Return (x, y) of the center of cell containing provided text 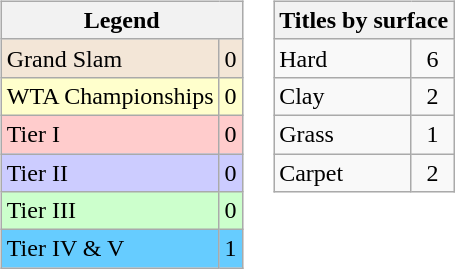
Clay (343, 96)
WTA Championships (110, 96)
Hard (343, 58)
6 (432, 58)
Legend (122, 20)
Grand Slam (110, 58)
Carpet (343, 173)
Titles by surface (364, 20)
Tier IV & V (110, 249)
Tier II (110, 173)
Grass (343, 134)
Tier I (110, 134)
Tier III (110, 211)
